Provide the (X, Y) coordinate of the cell's center where the given text is located.  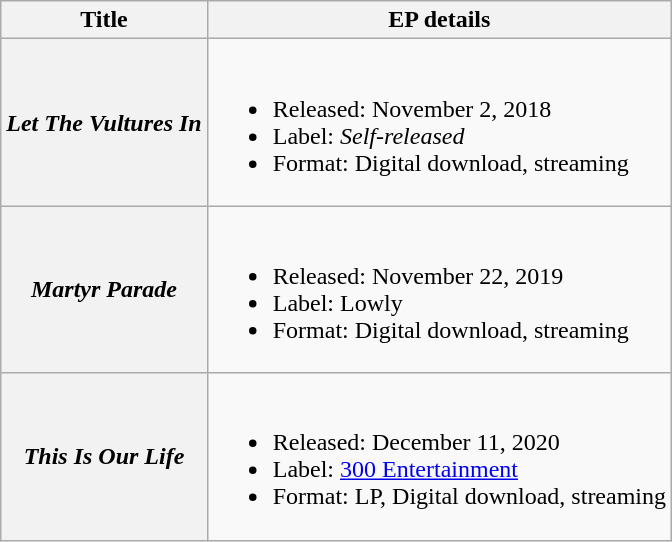
Released: November 2, 2018Label: Self-releasedFormat: Digital download, streaming (439, 122)
EP details (439, 20)
Released: November 22, 2019Label: LowlyFormat: Digital download, streaming (439, 290)
Martyr Parade (104, 290)
Let The Vultures In (104, 122)
Title (104, 20)
This Is Our Life (104, 456)
Released: December 11, 2020Label: 300 EntertainmentFormat: LP, Digital download, streaming (439, 456)
